Pinpoint the cell where the given text exists, returning its [X, Y] midpoint coordinate. 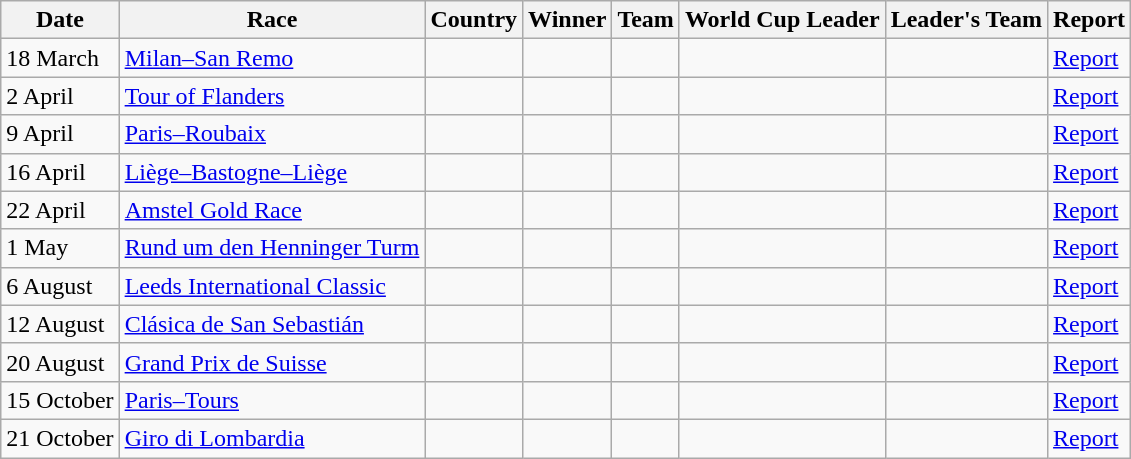
Rund um den Henninger Turm [272, 248]
Milan–San Remo [272, 58]
Leeds International Classic [272, 286]
22 April [60, 210]
World Cup Leader [782, 20]
Leader's Team [966, 20]
Team [646, 20]
Race [272, 20]
6 August [60, 286]
Grand Prix de Suisse [272, 362]
2 April [60, 96]
9 April [60, 134]
20 August [60, 362]
1 May [60, 248]
15 October [60, 400]
Winner [568, 20]
12 August [60, 324]
Paris–Tours [272, 400]
Clásica de San Sebastián [272, 324]
Amstel Gold Race [272, 210]
16 April [60, 172]
21 October [60, 438]
Paris–Roubaix [272, 134]
Country [474, 20]
Giro di Lombardia [272, 438]
Tour of Flanders [272, 96]
Date [60, 20]
18 March [60, 58]
Liège–Bastogne–Liège [272, 172]
